Provide the (X, Y) coordinate of the cell's center where the given text is located.  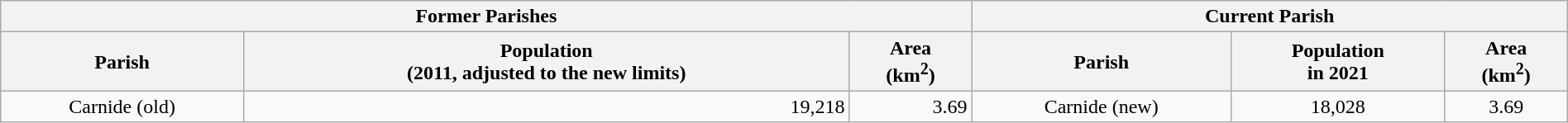
Current Parish (1269, 17)
Populationin 2021 (1338, 62)
Population(2011, adjusted to the new limits) (546, 62)
Carnide (old) (122, 106)
Carnide (new) (1102, 106)
18,028 (1338, 106)
19,218 (546, 106)
Former Parishes (486, 17)
